Locate the cell with the specified text and output its (X, Y) center coordinate. 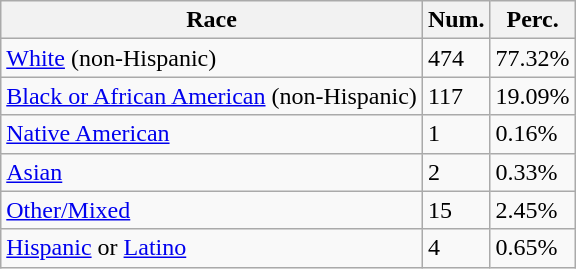
19.09% (532, 96)
77.32% (532, 58)
2 (456, 172)
Black or African American (non-Hispanic) (212, 96)
Hispanic or Latino (212, 248)
2.45% (532, 210)
0.16% (532, 134)
Num. (456, 20)
474 (456, 58)
1 (456, 134)
Other/Mixed (212, 210)
117 (456, 96)
4 (456, 248)
Perc. (532, 20)
Native American (212, 134)
White (non-Hispanic) (212, 58)
15 (456, 210)
Race (212, 20)
0.33% (532, 172)
0.65% (532, 248)
Asian (212, 172)
